Capture the cell that displays the provided text and extract its (x, y) central coordinate. 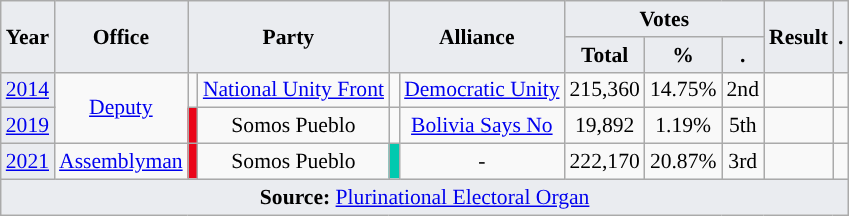
1.19% (684, 126)
20.87% (684, 162)
Democratic Unity (482, 90)
Alliance (477, 36)
Votes (665, 19)
2019 (28, 126)
Year (28, 36)
Office (121, 36)
% (684, 55)
Bolivia Says No (482, 126)
3rd (744, 162)
Result (798, 36)
2nd (744, 90)
Party (288, 36)
Assemblyman (121, 162)
19,892 (605, 126)
Total (605, 55)
2014 (28, 90)
215,360 (605, 90)
Deputy (121, 108)
5th (744, 126)
2021 (28, 162)
Source: Plurinational Electoral Organ (425, 197)
- (482, 162)
14.75% (684, 90)
222,170 (605, 162)
National Unity Front (294, 90)
